Detect which cell encompasses the target text, then output its [X, Y] center coordinate. 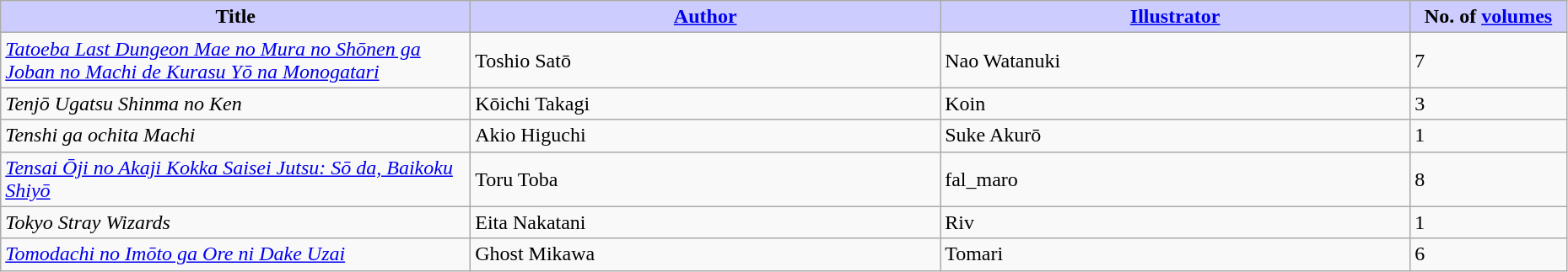
fal_maro [1176, 179]
Author [705, 17]
3 [1489, 104]
Tomari [1176, 254]
Tenjō Ugatsu Shinma no Ken [236, 104]
Tenshi ga ochita Machi [236, 136]
Tatoeba Last Dungeon Mae no Mura no Shōnen ga Joban no Machi de Kurasu Yō na Monogatari [236, 61]
Toshio Satō [705, 61]
6 [1489, 254]
Illustrator [1176, 17]
Tokyo Stray Wizards [236, 222]
Koin [1176, 104]
Nao Watanuki [1176, 61]
Akio Higuchi [705, 136]
Riv [1176, 222]
Eita Nakatani [705, 222]
Suke Akurō [1176, 136]
No. of volumes [1489, 17]
Tomodachi no Imōto ga Ore ni Dake Uzai [236, 254]
8 [1489, 179]
7 [1489, 61]
Title [236, 17]
Ghost Mikawa [705, 254]
Toru Toba [705, 179]
Tensai Ōji no Akaji Kokka Saisei Jutsu: Sō da, Baikoku Shiyō [236, 179]
Kōichi Takagi [705, 104]
